Search for the cell housing the specified text and yield its [X, Y] center coordinate. 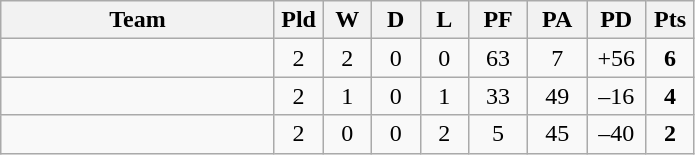
49 [558, 96]
4 [670, 96]
D [396, 20]
+56 [616, 58]
7 [558, 58]
Pts [670, 20]
33 [498, 96]
W [348, 20]
PF [498, 20]
Pld [298, 20]
–16 [616, 96]
PD [616, 20]
L [444, 20]
63 [498, 58]
45 [558, 134]
PA [558, 20]
Team [138, 20]
5 [498, 134]
–40 [616, 134]
6 [670, 58]
